Return (x, y) of the center of cell containing provided text 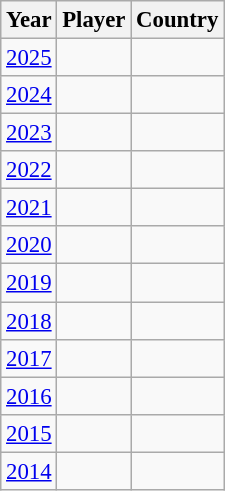
2017 (29, 358)
Year (29, 20)
2022 (29, 170)
Player (94, 20)
Country (178, 20)
2015 (29, 433)
2023 (29, 133)
2018 (29, 321)
2024 (29, 95)
2016 (29, 396)
2025 (29, 58)
2019 (29, 283)
2021 (29, 208)
2020 (29, 245)
2014 (29, 471)
